Extract the [X, Y] coordinate from the center of the cell holding the provided text.  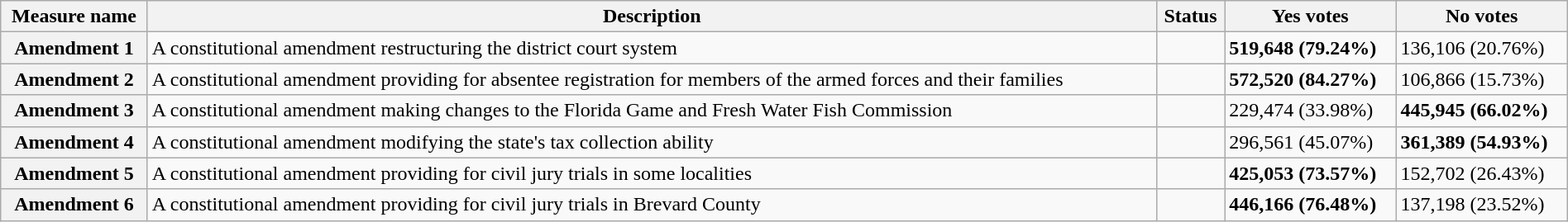
Amendment 5 [74, 173]
137,198 (23.52%) [1482, 205]
296,561 (45.07%) [1310, 142]
445,945 (66.02%) [1482, 111]
A constitutional amendment providing for absentee registration for members of the armed forces and their families [652, 79]
Amendment 4 [74, 142]
No votes [1482, 17]
425,053 (73.57%) [1310, 173]
Amendment 3 [74, 111]
136,106 (20.76%) [1482, 48]
152,702 (26.43%) [1482, 173]
572,520 (84.27%) [1310, 79]
229,474 (33.98%) [1310, 111]
Amendment 1 [74, 48]
Measure name [74, 17]
A constitutional amendment restructuring the district court system [652, 48]
Description [652, 17]
361,389 (54.93%) [1482, 142]
A constitutional amendment providing for civil jury trials in some localities [652, 173]
Status [1190, 17]
519,648 (79.24%) [1310, 48]
Yes votes [1310, 17]
Amendment 2 [74, 79]
A constitutional amendment modifying the state's tax collection ability [652, 142]
A constitutional amendment providing for civil jury trials in Brevard County [652, 205]
106,866 (15.73%) [1482, 79]
Amendment 6 [74, 205]
A constitutional amendment making changes to the Florida Game and Fresh Water Fish Commission [652, 111]
446,166 (76.48%) [1310, 205]
